Return (x, y) of the center of cell containing provided text 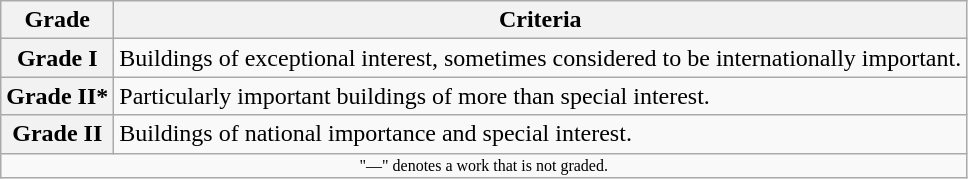
Grade (58, 20)
"—" denotes a work that is not graded. (484, 165)
Grade II (58, 134)
Particularly important buildings of more than special interest. (540, 96)
Criteria (540, 20)
Grade I (58, 58)
Grade II* (58, 96)
Buildings of national importance and special interest. (540, 134)
Buildings of exceptional interest, sometimes considered to be internationally important. (540, 58)
